Search for the cell housing the specified text and yield its [x, y] center coordinate. 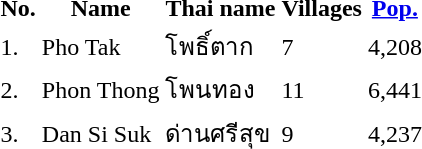
โพนทอง [220, 90]
Pho Tak [100, 46]
7 [322, 46]
11 [322, 90]
Phon Thong [100, 90]
โพธิ์ตาก [220, 46]
